Extract the [X, Y] coordinate from the center of the cell holding the provided text.  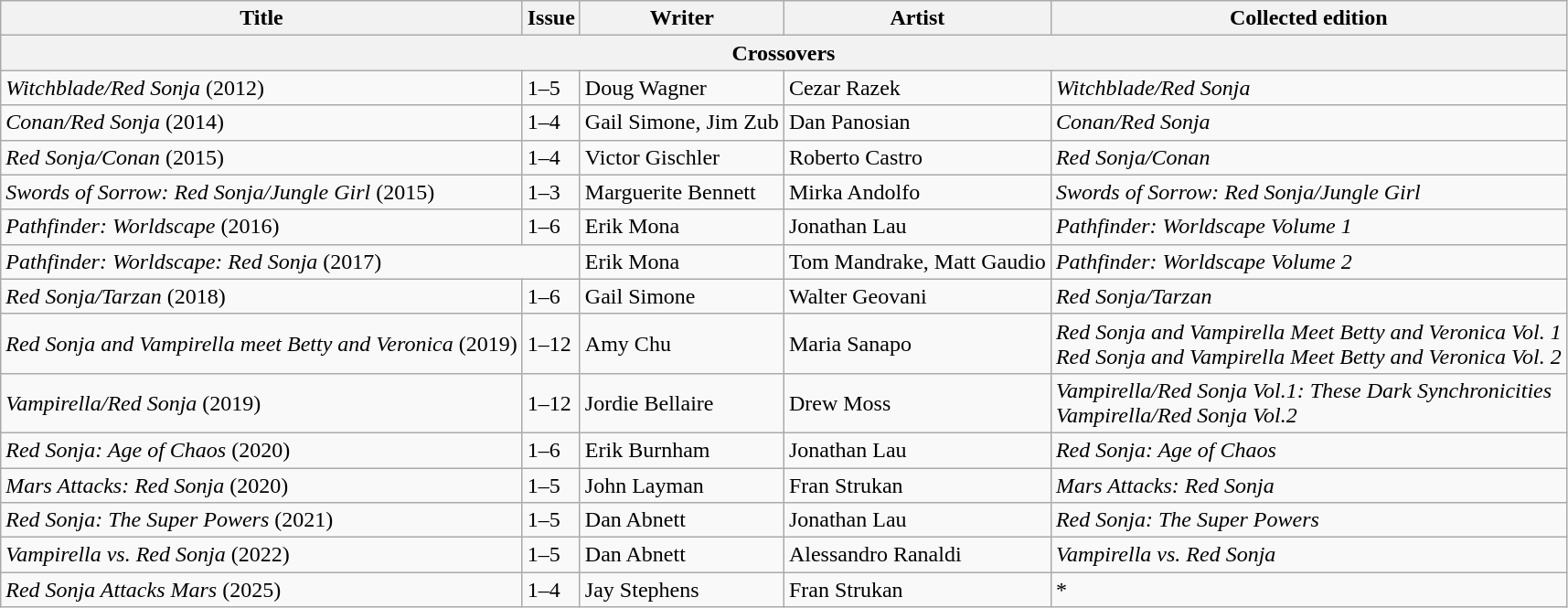
Pathfinder: Worldscape Volume 1 [1308, 227]
Pathfinder: Worldscape (2016) [261, 227]
Conan/Red Sonja (2014) [261, 123]
Artist [917, 18]
Vampirella vs. Red Sonja (2022) [261, 555]
Tom Mandrake, Matt Gaudio [917, 261]
Witchblade/Red Sonja [1308, 88]
Jordie Bellaire [682, 402]
Conan/Red Sonja [1308, 123]
Red Sonja Attacks Mars (2025) [261, 590]
Pathfinder: Worldscape: Red Sonja (2017) [291, 261]
Red Sonja: The Super Powers [1308, 520]
Marguerite Bennett [682, 192]
Red Sonja: Age of Chaos (2020) [261, 450]
Red Sonja: The Super Powers (2021) [261, 520]
Red Sonja/Conan (2015) [261, 157]
Mirka Andolfo [917, 192]
1–3 [550, 192]
Doug Wagner [682, 88]
Maria Sanapo [917, 344]
Dan Panosian [917, 123]
John Layman [682, 485]
Drew Moss [917, 402]
Gail Simone, Jim Zub [682, 123]
Alessandro Ranaldi [917, 555]
Vampirella/Red Sonja (2019) [261, 402]
Mars Attacks: Red Sonja [1308, 485]
Crossovers [784, 53]
Swords of Sorrow: Red Sonja/Jungle Girl [1308, 192]
Vampirella/Red Sonja Vol.1: These Dark SynchronicitiesVampirella/Red Sonja Vol.2 [1308, 402]
Gail Simone [682, 296]
Mars Attacks: Red Sonja (2020) [261, 485]
Issue [550, 18]
Erik Burnham [682, 450]
Walter Geovani [917, 296]
Cezar Razek [917, 88]
Title [261, 18]
Red Sonja: Age of Chaos [1308, 450]
Jay Stephens [682, 590]
Vampirella vs. Red Sonja [1308, 555]
Red Sonja and Vampirella Meet Betty and Veronica Vol. 1Red Sonja and Vampirella Meet Betty and Veronica Vol. 2 [1308, 344]
Roberto Castro [917, 157]
* [1308, 590]
Victor Gischler [682, 157]
Pathfinder: Worldscape Volume 2 [1308, 261]
Red Sonja/Tarzan [1308, 296]
Red Sonja/Tarzan (2018) [261, 296]
Writer [682, 18]
Witchblade/Red Sonja (2012) [261, 88]
Red Sonja/Conan [1308, 157]
Amy Chu [682, 344]
Swords of Sorrow: Red Sonja/Jungle Girl (2015) [261, 192]
Collected edition [1308, 18]
Red Sonja and Vampirella meet Betty and Veronica (2019) [261, 344]
